Search for the cell housing the specified text and yield its (x, y) center coordinate. 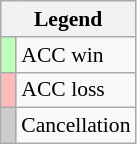
ACC win (76, 55)
Cancellation (76, 126)
ACC loss (76, 90)
Legend (68, 19)
